Find where the given text appears and provide that cell's center as [x, y] coordinate. 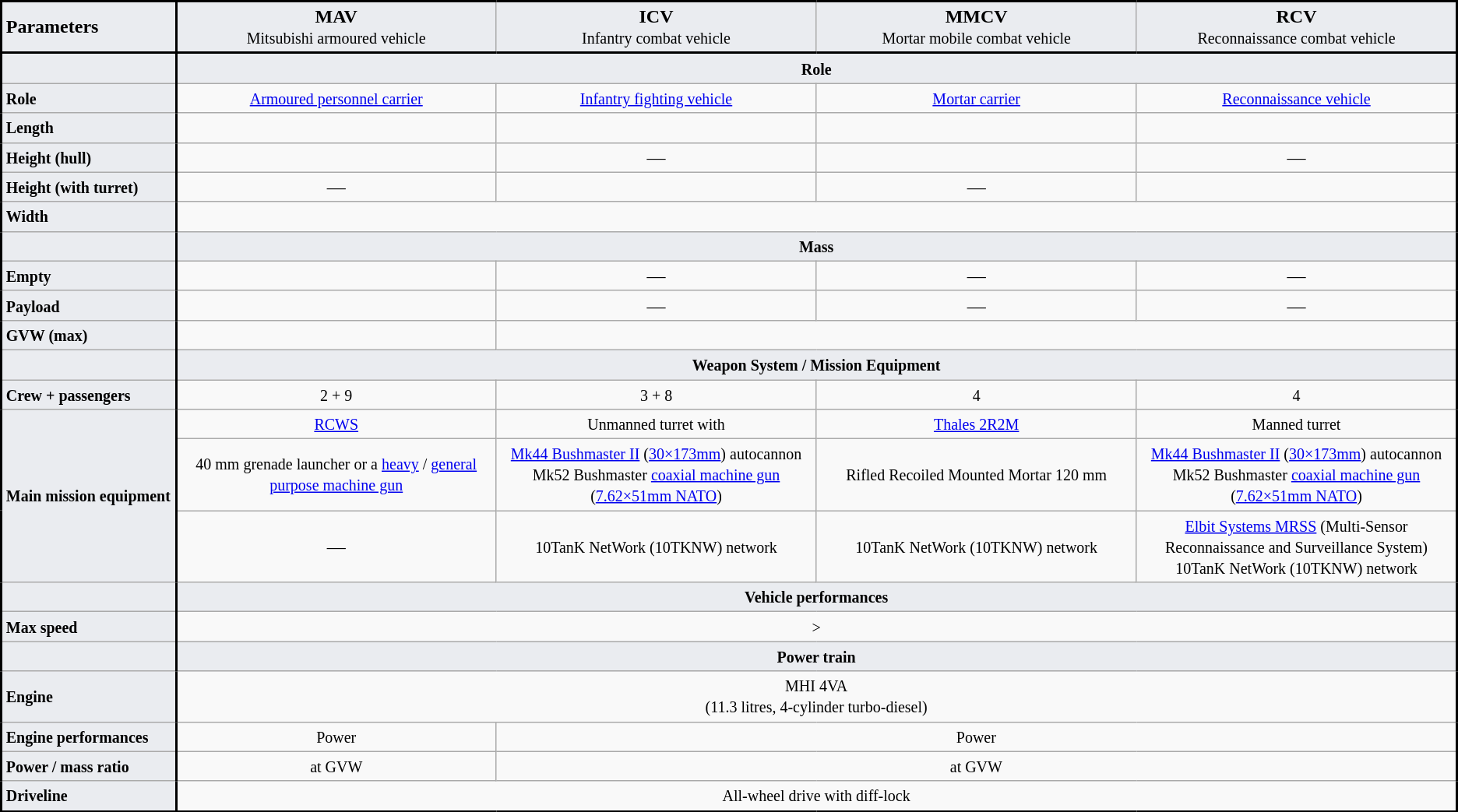
> [816, 627]
Empty [89, 276]
Length [89, 128]
Armoured personnel carrier [336, 98]
Mortar carrier [977, 98]
Weapon System / Mission Equipment [816, 364]
Infantry fighting vehicle [656, 98]
Driveline [89, 796]
Engine performances [89, 736]
2 + 9 [336, 395]
Vehicle performances [816, 597]
Reconnaissance vehicle [1296, 98]
Thales 2R2M [977, 424]
Manned turret [1296, 424]
Unmanned turret with [656, 424]
Mass [816, 246]
Height (with turret) [89, 187]
MHI 4VA(11.3 litres, 4-cylinder turbo-diesel) [816, 696]
Power / mass ratio [89, 766]
Elbit Systems MRSS (Multi-Sensor Reconnaissance and Surveillance System)10TanK NetWork (10TKNW) network [1296, 547]
Rifled Recoiled Mounted Mortar 120 mm [977, 475]
Main mission equipment [89, 496]
Parameters [89, 28]
Engine [89, 696]
GVW (max) [89, 335]
MMCVMortar mobile combat vehicle [977, 28]
All-wheel drive with diff-lock [816, 796]
Power train [816, 656]
Crew + passengers [89, 395]
3 + 8 [656, 395]
Payload [89, 305]
MAVMitsubishi armoured vehicle [336, 28]
ICVInfantry combat vehicle [656, 28]
Max speed [89, 627]
40 mm grenade launcher or a heavy / general purpose machine gun [336, 475]
RCVReconnaissance combat vehicle [1296, 28]
RCWS [336, 424]
Height (hull) [89, 157]
Width [89, 216]
